Determine the (X, Y) coordinate at the center of the cell enclosing the given text.  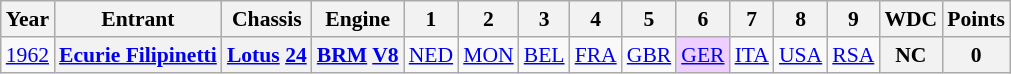
7 (752, 19)
5 (650, 19)
Ecurie Filipinetti (138, 55)
WDC (910, 19)
NC (910, 55)
3 (544, 19)
NED (431, 55)
BRM V8 (358, 55)
Lotus 24 (267, 55)
Points (976, 19)
Engine (358, 19)
Year (28, 19)
ITA (752, 55)
FRA (596, 55)
BEL (544, 55)
2 (488, 19)
USA (800, 55)
1 (431, 19)
1962 (28, 55)
0 (976, 55)
GBR (650, 55)
GER (702, 55)
4 (596, 19)
Chassis (267, 19)
MON (488, 55)
9 (853, 19)
Entrant (138, 19)
RSA (853, 55)
6 (702, 19)
8 (800, 19)
